Locate the cell with the specified text and output its [X, Y] center coordinate. 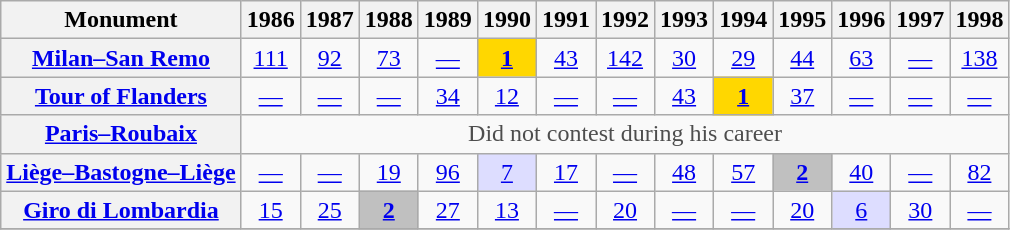
1997 [920, 20]
Liège–Bastogne–Liège [121, 172]
25 [330, 210]
142 [626, 58]
29 [744, 58]
Monument [121, 20]
1989 [448, 20]
19 [388, 172]
37 [802, 96]
7 [506, 172]
48 [684, 172]
1994 [744, 20]
96 [448, 172]
6 [862, 210]
1996 [862, 20]
1991 [566, 20]
111 [270, 58]
15 [270, 210]
Milan–San Remo [121, 58]
1987 [330, 20]
Giro di Lombardia [121, 210]
44 [802, 58]
73 [388, 58]
63 [862, 58]
57 [744, 172]
27 [448, 210]
1990 [506, 20]
40 [862, 172]
1998 [980, 20]
Did not contest during his career [625, 134]
1992 [626, 20]
92 [330, 58]
34 [448, 96]
Tour of Flanders [121, 96]
1993 [684, 20]
17 [566, 172]
13 [506, 210]
138 [980, 58]
12 [506, 96]
1988 [388, 20]
1995 [802, 20]
82 [980, 172]
1986 [270, 20]
Paris–Roubaix [121, 134]
